Pinpoint the cell where the given text exists, returning its (x, y) midpoint coordinate. 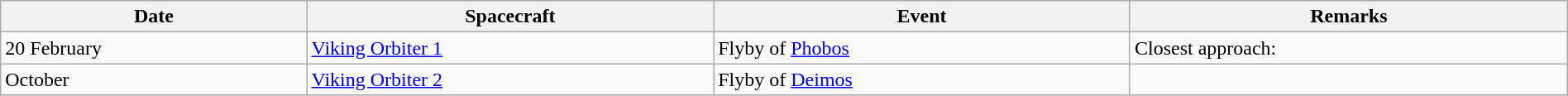
Flyby of Deimos (922, 79)
Spacecraft (510, 17)
Viking Orbiter 1 (510, 48)
October (154, 79)
Event (922, 17)
Closest approach: (1348, 48)
Date (154, 17)
Viking Orbiter 2 (510, 79)
20 February (154, 48)
Remarks (1348, 17)
Flyby of Phobos (922, 48)
